Provide the [X, Y] coordinate of the cell's center where the given text is located.  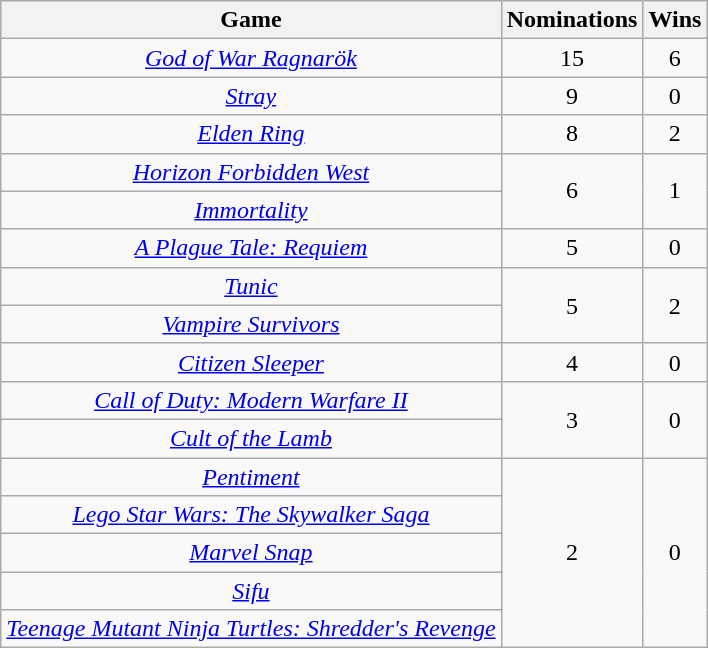
Citizen Sleeper [251, 362]
A Plague Tale: Requiem [251, 248]
Horizon Forbidden West [251, 172]
Nominations [572, 20]
15 [572, 58]
Vampire Survivors [251, 324]
God of War Ragnarök [251, 58]
Tunic [251, 286]
Pentiment [251, 477]
8 [572, 134]
Marvel Snap [251, 553]
Cult of the Lamb [251, 438]
4 [572, 362]
Lego Star Wars: The Skywalker Saga [251, 515]
Game [251, 20]
Sifu [251, 591]
9 [572, 96]
Stray [251, 96]
Immortality [251, 210]
Teenage Mutant Ninja Turtles: Shredder's Revenge [251, 629]
1 [675, 191]
Call of Duty: Modern Warfare II [251, 400]
Wins [675, 20]
Elden Ring [251, 134]
3 [572, 419]
